For the text-containing cell, return its midpoint in (x, y) coordinate format. 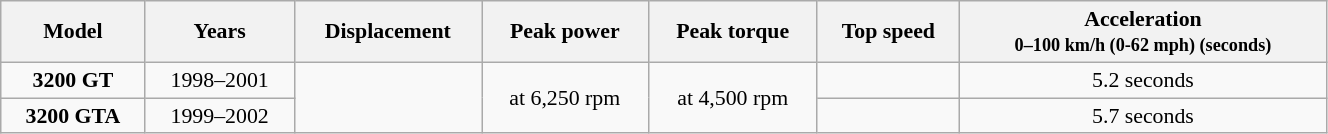
3200 GT (73, 80)
5.2 seconds (1142, 80)
Top speed (888, 30)
Model (73, 30)
1999–2002 (220, 115)
Displacement (388, 30)
3200 GTA (73, 115)
Peak torque (732, 30)
Peak power (565, 30)
1998–2001 (220, 80)
5.7 seconds (1142, 115)
at 4,500 rpm (732, 98)
Years (220, 30)
Acceleration 0–100 km/h (0-62 mph) (seconds) (1142, 30)
at 6,250 rpm (565, 98)
